Locate the cell with the specified text and output its (x, y) center coordinate. 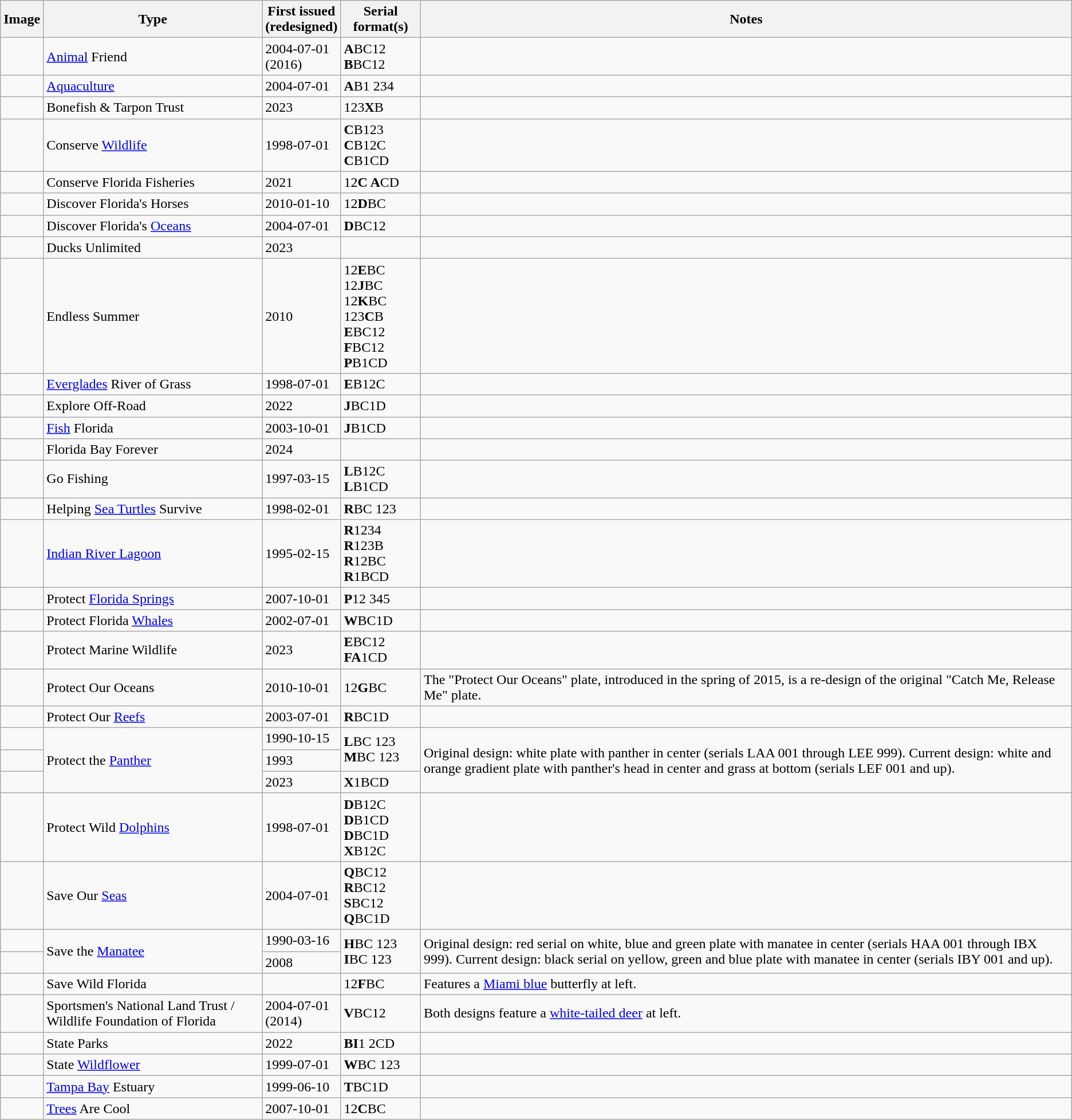
Type (153, 19)
Protect Florida Whales (153, 620)
DB12CDB1CDDBC1DXB12C (381, 827)
TBC1D (381, 1087)
WBC1D (381, 620)
1993 (301, 760)
JB1CD (381, 428)
2021 (301, 182)
12GBC (381, 687)
2004-07-01(2016) (301, 56)
1997-03-15 (301, 479)
EB12C (381, 384)
1995-02-15 (301, 553)
CB123CB12CCB1CD (381, 145)
EBC12FA1CD (381, 650)
Endless Summer (153, 316)
12DBC (381, 204)
Tampa Bay Estuary (153, 1087)
P12 345 (381, 599)
The "Protect Our Oceans" plate, introduced in the spring of 2015, is a re-design of the original "Catch Me, Release Me" plate. (746, 687)
Protect the Panther (153, 760)
12FBC (381, 984)
VBC12 (381, 1014)
State Parks (153, 1043)
Protect Our Reefs (153, 717)
First issued(redesigned) (301, 19)
Sportsmen's National Land Trust / Wildlife Foundation of Florida (153, 1014)
Protect Marine Wildlife (153, 650)
LBC 123MBC 123 (381, 749)
Save Our Seas (153, 895)
Conserve Florida Fisheries (153, 182)
2003-10-01 (301, 428)
Notes (746, 19)
X1BCD (381, 782)
Conserve Wildlife (153, 145)
2003-07-01 (301, 717)
Protect Our Oceans (153, 687)
RBC1D (381, 717)
1998-02-01 (301, 509)
RBC 123 (381, 509)
Image (22, 19)
12EBC12JBC12KBC123CBEBC12FBC12PB1CD (381, 316)
2010 (301, 316)
123XB (381, 108)
Everglades River of Grass (153, 384)
Helping Sea Turtles Survive (153, 509)
Florida Bay Forever (153, 450)
Animal Friend (153, 56)
Aquaculture (153, 86)
WBC 123 (381, 1065)
Both designs feature a white-tailed deer at left. (746, 1014)
Protect Wild Dolphins (153, 827)
Trees Are Cool (153, 1109)
Go Fishing (153, 479)
Fish Florida (153, 428)
2010-10-01 (301, 687)
2010-01-10 (301, 204)
Protect Florida Springs (153, 599)
1990-10-15 (301, 738)
ABC12BBC12 (381, 56)
Save Wild Florida (153, 984)
12CBC (381, 1109)
HBC 123IBC 123 (381, 951)
Bonefish & Tarpon Trust (153, 108)
Discover Florida's Oceans (153, 226)
R1234R123BR12BCR1BCD (381, 553)
Ducks Unlimited (153, 247)
2008 (301, 962)
2002-07-01 (301, 620)
12C ACD (381, 182)
DBC12 (381, 226)
State Wildflower (153, 1065)
Indian River Lagoon (153, 553)
BI1 2CD (381, 1043)
LB12CLB1CD (381, 479)
Serial format(s) (381, 19)
2024 (301, 450)
1999-07-01 (301, 1065)
JBC1D (381, 406)
2004-07-01(2014) (301, 1014)
QBC12RBC12SBC12QBC1D (381, 895)
AB1 234 (381, 86)
1990-03-16 (301, 940)
1999-06-10 (301, 1087)
Discover Florida's Horses (153, 204)
Explore Off-Road (153, 406)
Save the Manatee (153, 951)
Features a Miami blue butterfly at left. (746, 984)
